Identify which cell holds the provided text, then report its (x, y) central coordinate. 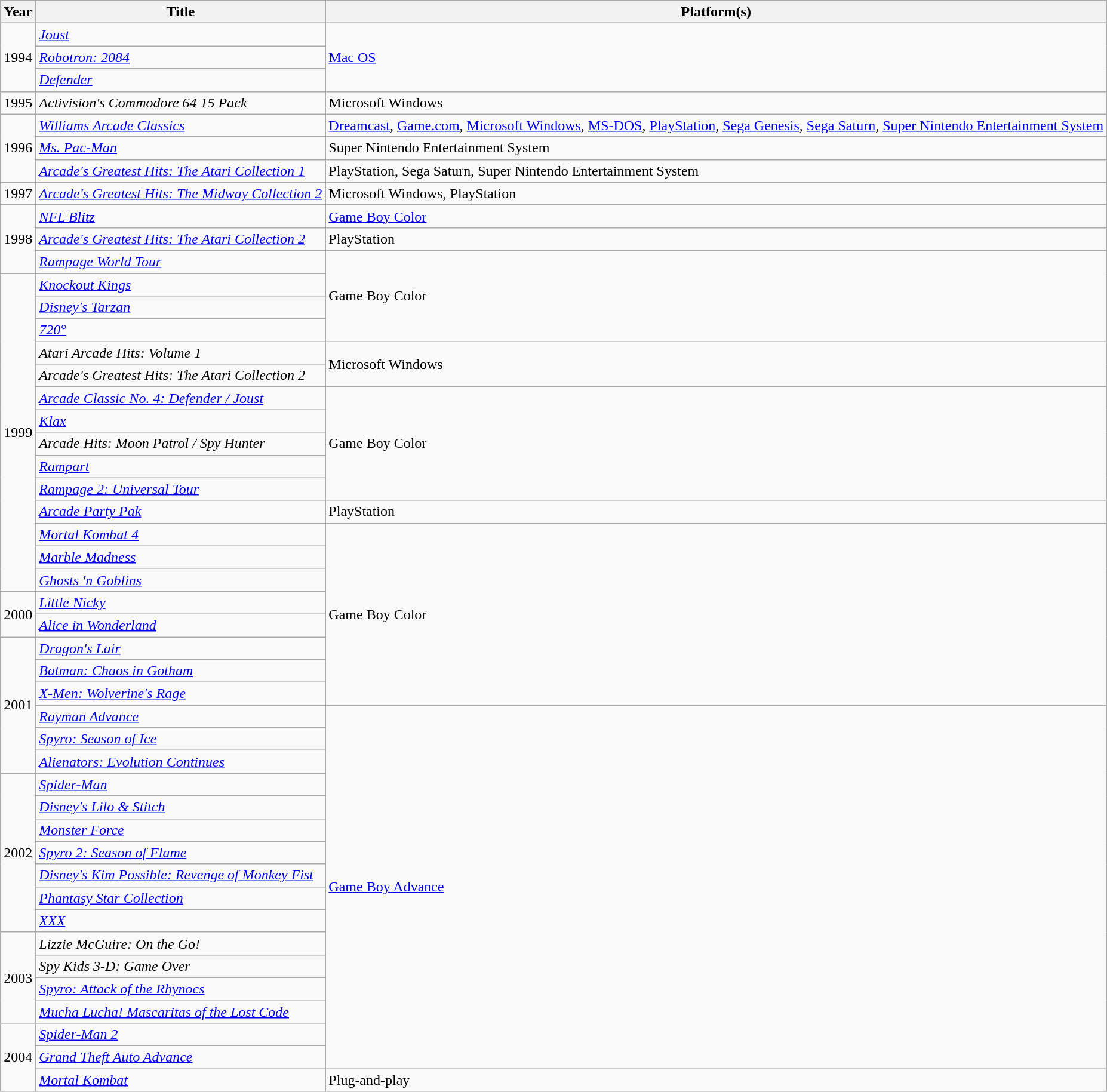
Spider-Man 2 (180, 1035)
2004 (18, 1057)
Microsoft Windows, PlayStation (717, 193)
Atari Arcade Hits: Volume 1 (180, 353)
Williams Arcade Classics (180, 125)
Mortal Kombat (180, 1080)
2001 (18, 705)
Grand Theft Auto Advance (180, 1057)
Batman: Chaos in Gotham (180, 671)
Arcade's Greatest Hits: The Atari Collection 1 (180, 171)
Rampage World Tour (180, 262)
Arcade Hits: Moon Patrol / Spy Hunter (180, 444)
Lizzie McGuire: On the Go! (180, 943)
Robotron: 2084 (180, 57)
Mucha Lucha! Mascaritas of the Lost Code (180, 1012)
Ms. Pac-Man (180, 148)
Year (18, 12)
Spyro: Season of Ice (180, 739)
Spyro 2: Season of Flame (180, 853)
Alice in Wonderland (180, 625)
Monster Force (180, 830)
Rayman Advance (180, 716)
1997 (18, 193)
1998 (18, 239)
Joust (180, 35)
Mortal Kombat 4 (180, 534)
Ghosts 'n Goblins (180, 580)
1994 (18, 57)
Platform(s) (717, 12)
Rampart (180, 466)
Disney's Tarzan (180, 307)
1995 (18, 103)
1999 (18, 432)
2000 (18, 614)
Spyro: Attack of the Rhynocs (180, 989)
XXX (180, 921)
NFL Blitz (180, 216)
Rampage 2: Universal Tour (180, 489)
Knockout Kings (180, 285)
Phantasy Star Collection (180, 898)
2002 (18, 853)
Arcade Party Pak (180, 512)
Game Boy Advance (717, 887)
Little Nicky (180, 602)
Super Nintendo Entertainment System (717, 148)
2003 (18, 977)
Defender (180, 80)
X-Men: Wolverine's Rage (180, 694)
Alienators: Evolution Continues (180, 762)
Mac OS (717, 57)
Marble Madness (180, 557)
Plug-and-play (717, 1080)
Dreamcast, Game.com, Microsoft Windows, MS-DOS, PlayStation, Sega Genesis, Sega Saturn, Super Nintendo Entertainment System (717, 125)
PlayStation, Sega Saturn, Super Nintendo Entertainment System (717, 171)
Dragon's Lair (180, 648)
720° (180, 330)
Arcade Classic No. 4: Defender / Joust (180, 398)
Activision's Commodore 64 15 Pack (180, 103)
Arcade's Greatest Hits: The Midway Collection 2 (180, 193)
Disney's Lilo & Stitch (180, 807)
Klax (180, 421)
Spider-Man (180, 785)
Disney's Kim Possible: Revenge of Monkey Fist (180, 875)
Title (180, 12)
Spy Kids 3-D: Game Over (180, 966)
1996 (18, 148)
